Provide the (X, Y) coordinate of the cell's center where the given text is located.  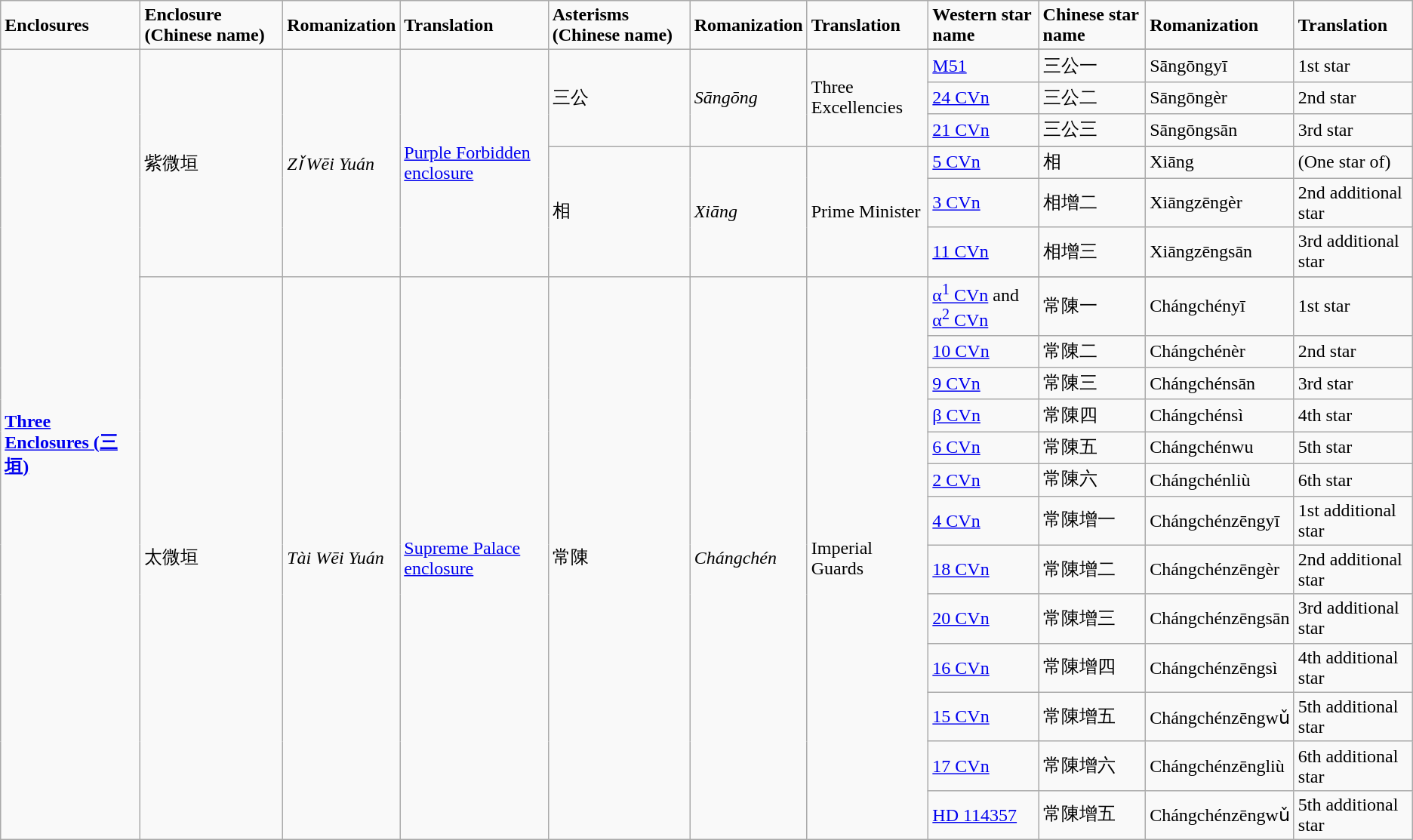
常陳五 (1092, 448)
三公 (619, 98)
2 CVn (984, 480)
α1 CVn and α2 CVn (984, 306)
6th additional star (1353, 765)
常陳 (619, 558)
3 CVn (984, 202)
相增二 (1092, 202)
4 CVn (984, 521)
常陳二 (1092, 352)
4th star (1353, 415)
6 CVn (984, 448)
M51 (984, 66)
相增三 (1092, 252)
5th star (1353, 448)
24 CVn (984, 98)
1st additional star (1353, 521)
17 CVn (984, 765)
4th additional star (1353, 667)
Chángchénzēngsì (1220, 667)
Chángchénsān (1220, 383)
Chángchénzēngliù (1220, 765)
Chángchénwu (1220, 448)
Sāngōngèr (1220, 98)
太微垣 (211, 558)
β CVn (984, 415)
10 CVn (984, 352)
常陳三 (1092, 383)
Chángchénèr (1220, 352)
Sāngōngsān (1220, 130)
三公一 (1092, 66)
Western star name (984, 26)
Chángchénliù (1220, 480)
常陳增三 (1092, 619)
16 CVn (984, 667)
Enclosures (71, 26)
(One star of) (1353, 163)
15 CVn (984, 717)
Chángchénzēngsān (1220, 619)
5 CVn (984, 163)
常陳增一 (1092, 521)
常陳增四 (1092, 667)
Supreme Palace enclosure (474, 558)
Chinese star name (1092, 26)
11 CVn (984, 252)
Chángchényī (1220, 306)
Xiāngzēngèr (1220, 202)
Zǐ Wēi Yuán (341, 163)
18 CVn (984, 569)
Purple Forbidden enclosure (474, 163)
常陳增六 (1092, 765)
常陳四 (1092, 415)
三公三 (1092, 130)
Chángchénzēngèr (1220, 569)
常陳六 (1092, 480)
常陳增二 (1092, 569)
常陳一 (1092, 306)
紫微垣 (211, 163)
Enclosure (Chinese name) (211, 26)
9 CVn (984, 383)
Sāngōng (749, 98)
Chángchén (749, 558)
三公二 (1092, 98)
Sāngōngyī (1220, 66)
Xiāngzēngsān (1220, 252)
HD 114357 (984, 815)
Chángchénzēngyī (1220, 521)
Prime Minister (868, 211)
21 CVn (984, 130)
Three Enclosures (三垣) (71, 445)
Chángchénsì (1220, 415)
Three Excellencies (868, 98)
Imperial Guards (868, 558)
Tài Wēi Yuán (341, 558)
20 CVn (984, 619)
6th star (1353, 480)
Asterisms (Chinese name) (619, 26)
